Search for the cell housing the specified text and yield its [X, Y] center coordinate. 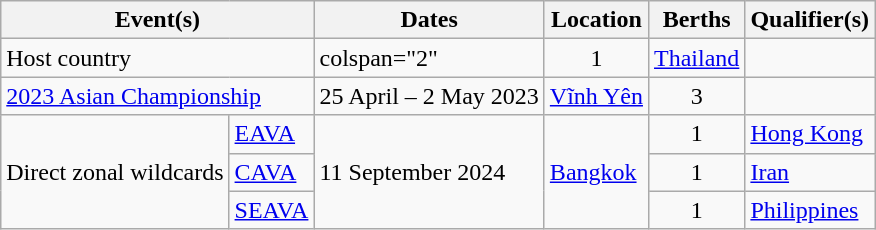
Bangkok [596, 172]
2023 Asian Championship [158, 96]
11 September 2024 [429, 172]
Thailand [696, 58]
SEAVA [272, 210]
Dates [429, 20]
25 April – 2 May 2023 [429, 96]
Vĩnh Yên [596, 96]
colspan="2" [429, 58]
CAVA [272, 172]
Direct zonal wildcards [115, 172]
Berths [696, 20]
Location [596, 20]
Hong Kong [810, 134]
Qualifier(s) [810, 20]
Host country [158, 58]
Event(s) [158, 20]
3 [696, 96]
Philippines [810, 210]
EAVA [272, 134]
Iran [810, 172]
